Provide the (X, Y) coordinate of the cell's center where the given text is located.  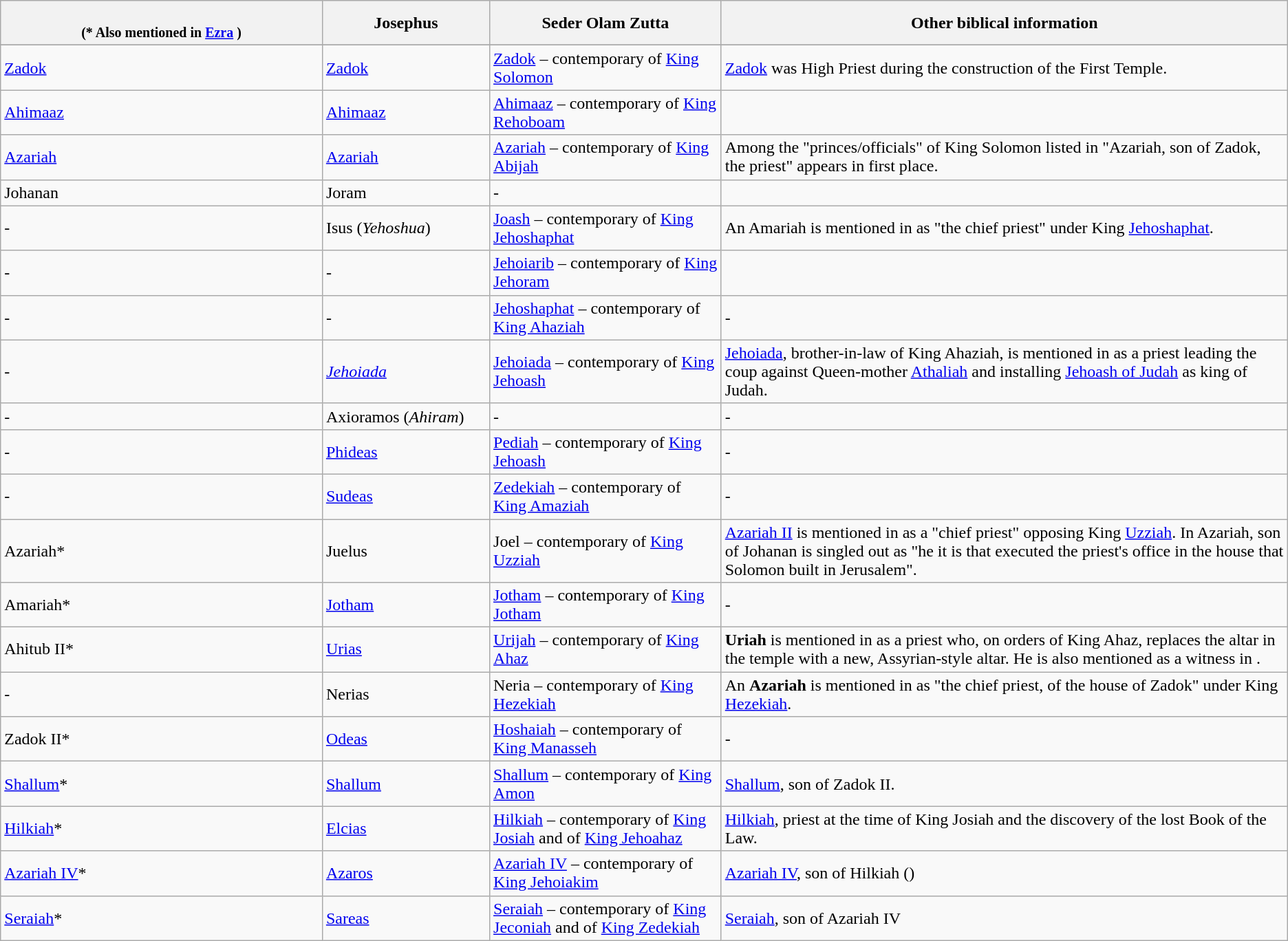
Joram (406, 193)
Zadok – contemporary of King Solomon (605, 67)
Joash – contemporary of King Jehoshaphat (605, 228)
Shallum – contemporary of King Amon (605, 784)
Seder Olam Zutta (605, 23)
Zadok was High Priest during the construction of the First Temple. (1005, 67)
Neria – contemporary of King Hezekiah (605, 695)
Nerias (406, 695)
Shallum* (162, 784)
Hilkiah, priest at the time of King Josiah and the discovery of the lost Book of the Law. (1005, 828)
Azariah – contemporary of King Abijah (605, 157)
Shallum (406, 784)
Hilkiah – contemporary of King Josiah and of King Jehoahaz (605, 828)
Johanan (162, 193)
Azaros (406, 874)
Juelus (406, 550)
Hoshaiah – contemporary of King Manasseh (605, 739)
Phideas (406, 451)
Azariah IV, son of Hilkiah () (1005, 874)
Azariah IV – contemporary of King Jehoiakim (605, 874)
Jotham (406, 605)
Jotham – contemporary of King Jotham (605, 605)
Jehoshaphat – contemporary of King Ahaziah (605, 318)
Seraiah* (162, 918)
Seraiah – contemporary of King Jeconiah and of King Zedekiah (605, 918)
Azariah* (162, 550)
Pediah – contemporary of King Jehoash (605, 451)
Urijah – contemporary of King Ahaz (605, 649)
Joel – contemporary of King Uzziah (605, 550)
Azariah IV* (162, 874)
Seraiah, son of Azariah IV (1005, 918)
Shallum, son of Zadok II. (1005, 784)
Isus (Yehoshua) (406, 228)
(* Also mentioned in Ezra ) (162, 23)
Sareas (406, 918)
Zadok II* (162, 739)
Jehoiada – contemporary of King Jehoash (605, 371)
Sudeas (406, 497)
Zedekiah – contemporary of King Amaziah (605, 497)
Among the "princes/officials" of King Solomon listed in "Azariah, son of Zadok, the priest" appears in first place. (1005, 157)
Jehoiarib – contemporary of King Jehoram (605, 272)
Hilkiah* (162, 828)
Jehoiada (406, 371)
An Amariah is mentioned in as "the chief priest" under King Jehoshaphat. (1005, 228)
Other biblical information (1005, 23)
Axioramos (Ahiram) (406, 416)
Ahitub II* (162, 649)
Ahimaaz – contemporary of King Rehoboam (605, 113)
An Azariah is mentioned in as "the chief priest, of the house of Zadok" under King Hezekiah. (1005, 695)
Urias (406, 649)
Odeas (406, 739)
Elcias (406, 828)
Amariah* (162, 605)
Josephus (406, 23)
